Return (x, y) of the center of cell containing provided text 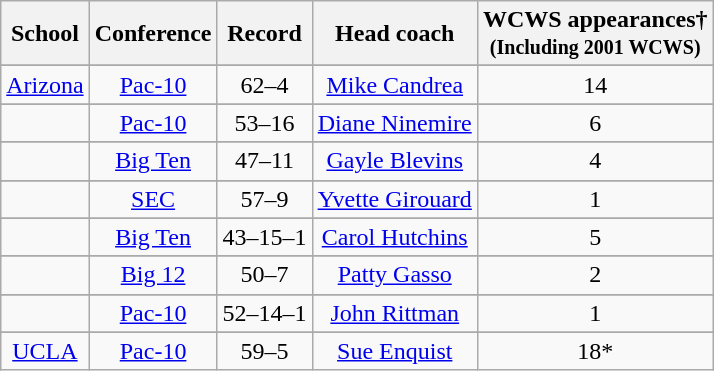
School (45, 34)
Diane Ninemire (394, 123)
Conference (153, 34)
WCWS appearances† (Including 2001 WCWS) (595, 34)
50–7 (264, 275)
52–14–1 (264, 313)
Gayle Blevins (394, 161)
Carol Hutchins (394, 237)
2 (595, 275)
4 (595, 161)
6 (595, 123)
53–16 (264, 123)
Patty Gasso (394, 275)
5 (595, 237)
John Rittman (394, 313)
59–5 (264, 351)
Sue Enquist (394, 351)
14 (595, 85)
Big 12 (153, 275)
Record (264, 34)
Mike Candrea (394, 85)
47–11 (264, 161)
18* (595, 351)
Yvette Girouard (394, 199)
SEC (153, 199)
43–15–1 (264, 237)
62–4 (264, 85)
Head coach (394, 34)
57–9 (264, 199)
Arizona (45, 85)
UCLA (45, 351)
